Provide the (X, Y) coordinate of the cell's center where the given text is located.  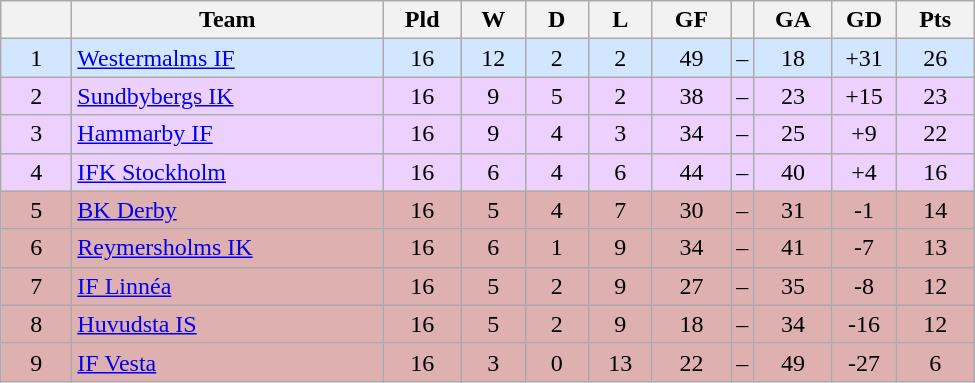
L (621, 20)
25 (794, 134)
+31 (864, 58)
31 (794, 210)
GD (864, 20)
Westermalms IF (228, 58)
IF Vesta (228, 362)
IFK Stockholm (228, 172)
44 (692, 172)
14 (936, 210)
D (557, 20)
Huvudsta IS (228, 324)
35 (794, 286)
38 (692, 96)
27 (692, 286)
8 (36, 324)
-16 (864, 324)
BK Derby (228, 210)
0 (557, 362)
W (493, 20)
+15 (864, 96)
+4 (864, 172)
Reymersholms IK (228, 248)
Team (228, 20)
26 (936, 58)
Sundbybergs IK (228, 96)
-7 (864, 248)
-1 (864, 210)
-8 (864, 286)
IF Linnéa (228, 286)
41 (794, 248)
-27 (864, 362)
Pld (422, 20)
GF (692, 20)
Pts (936, 20)
Hammarby IF (228, 134)
+9 (864, 134)
40 (794, 172)
GA (794, 20)
30 (692, 210)
